Capture the cell that displays the provided text and extract its (x, y) central coordinate. 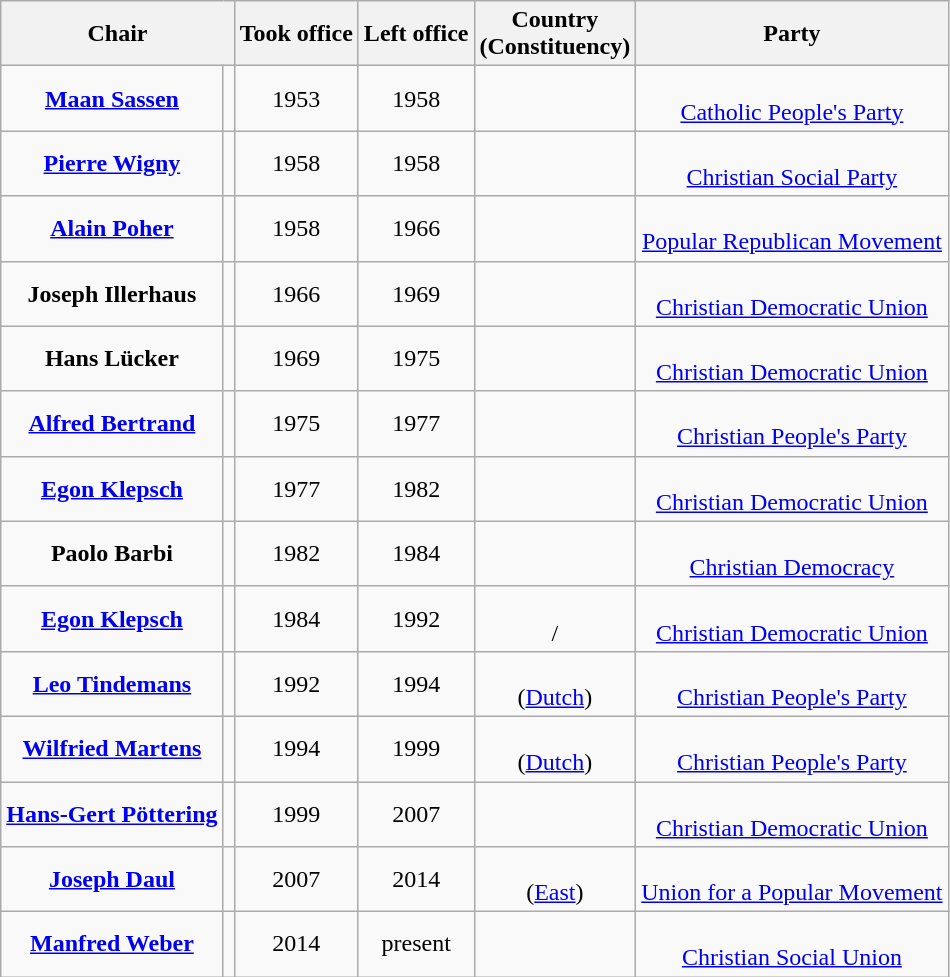
Party (792, 34)
Joseph Illerhaus (112, 294)
Christian Social Party (792, 164)
1953 (296, 98)
Christian Social Union (792, 944)
(East) (555, 880)
Joseph Daul (112, 880)
Hans Lücker (112, 358)
Left office (416, 34)
present (416, 944)
Catholic People's Party (792, 98)
Union for a Popular Movement (792, 880)
Manfred Weber (112, 944)
Took office (296, 34)
Country(Constituency) (555, 34)
Wilfried Martens (112, 748)
Alain Poher (112, 228)
/ (555, 618)
Paolo Barbi (112, 554)
Christian Democracy (792, 554)
Chair (118, 34)
Popular Republican Movement (792, 228)
Maan Sassen (112, 98)
Hans-Gert Pöttering (112, 814)
Pierre Wigny (112, 164)
Leo Tindemans (112, 684)
Alfred Bertrand (112, 424)
